Return (x, y) of the center of cell containing provided text 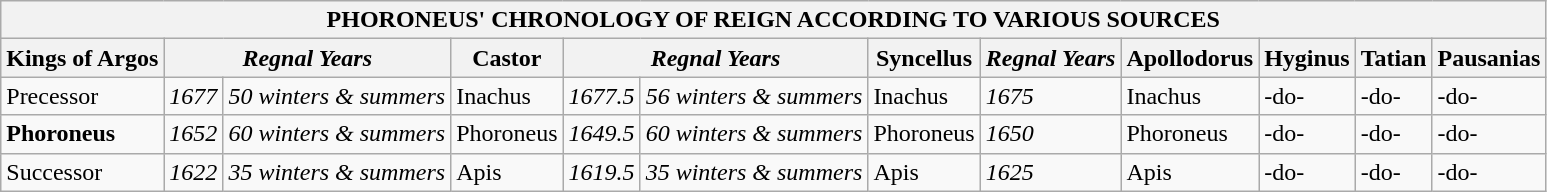
Hyginus (1307, 58)
56 winters & summers (754, 96)
1619.5 (602, 172)
1677 (194, 96)
1625 (1050, 172)
Pausanias (1489, 58)
50 winters & summers (337, 96)
1650 (1050, 134)
PHORONEUS' CHRONOLOGY OF REIGN ACCORDING TO VARIOUS SOURCES (774, 20)
Precessor (82, 96)
1649.5 (602, 134)
Apollodorus (1190, 58)
Kings of Argos (82, 58)
1677.5 (602, 96)
1675 (1050, 96)
Syncellus (924, 58)
Tatian (1394, 58)
1652 (194, 134)
Castor (507, 58)
Successor (82, 172)
1622 (194, 172)
